Determine the [X, Y] coordinate at the center of the cell enclosing the given text.  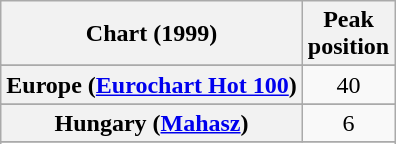
Europe (Eurochart Hot 100) [152, 85]
Hungary (Mahasz) [152, 123]
Peakposition [348, 34]
Chart (1999) [152, 34]
40 [348, 85]
6 [348, 123]
